Provide the (x, y) coordinate of the cell's center where the given text is located.  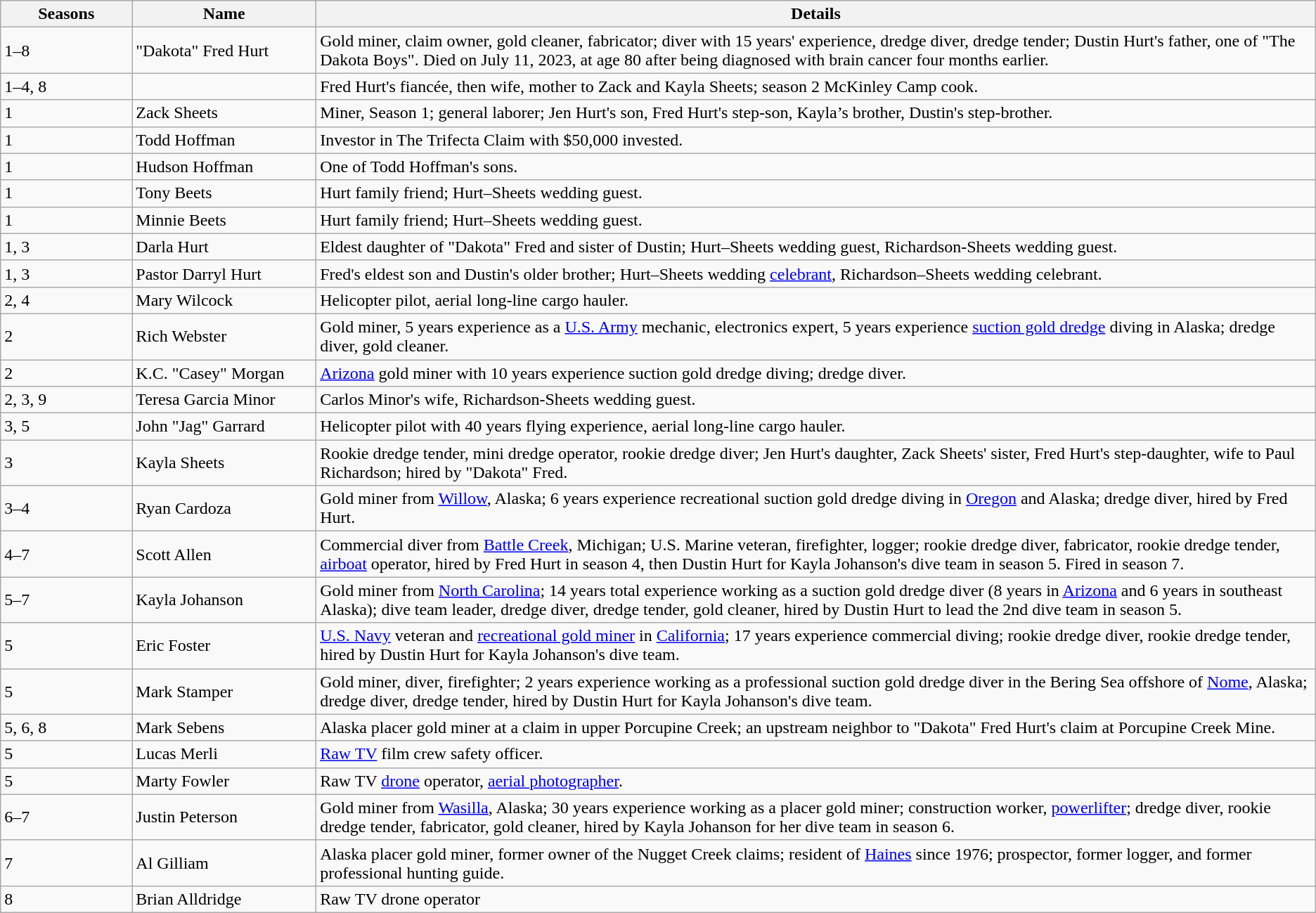
Eric Foster (224, 645)
Mary Wilcock (224, 300)
One of Todd Hoffman's sons. (816, 167)
Details (816, 14)
Kayla Sheets (224, 462)
3 (66, 462)
Scott Allen (224, 554)
Kayla Johanson (224, 600)
Mark Stamper (224, 692)
Helicopter pilot with 40 years flying experience, aerial long-line cargo hauler. (816, 427)
Name (224, 14)
Brian Alldridge (224, 899)
Miner, Season 1; general laborer; Jen Hurt's son, Fred Hurt's step-son, Kayla’s brother, Dustin's step-brother. (816, 113)
Seasons (66, 14)
Mark Sebens (224, 727)
Alaska placer gold miner at a claim in upper Porcupine Creek; an upstream neighbor to "Dakota" Fred Hurt's claim at Porcupine Creek Mine. (816, 727)
Marty Fowler (224, 781)
Arizona gold miner with 10 years experience suction gold dredge diving; dredge diver. (816, 373)
2, 3, 9 (66, 400)
6–7 (66, 817)
Zack Sheets (224, 113)
4–7 (66, 554)
Minnie Beets (224, 220)
Hudson Hoffman (224, 167)
Pastor Darryl Hurt (224, 273)
Eldest daughter of "Dakota" Fred and sister of Dustin; Hurt–Sheets wedding guest, Richardson-Sheets wedding guest. (816, 247)
1–4, 8 (66, 86)
Teresa Garcia Minor (224, 400)
5, 6, 8 (66, 727)
Todd Hoffman (224, 140)
Investor in The Trifecta Claim with $50,000 invested. (816, 140)
Raw TV drone operator, aerial photographer. (816, 781)
Lucas Merli (224, 754)
8 (66, 899)
2, 4 (66, 300)
Al Gilliam (224, 863)
K.C. "Casey" Morgan (224, 373)
John "Jag" Garrard (224, 427)
Raw TV drone operator (816, 899)
Tony Beets (224, 193)
Gold miner from Willow, Alaska; 6 years experience recreational suction gold dredge diving in Oregon and Alaska; dredge diver, hired by Fred Hurt. (816, 509)
Rich Webster (224, 336)
Fred's eldest son and Dustin's older brother; Hurt–Sheets wedding celebrant, Richardson–Sheets wedding celebrant. (816, 273)
Darla Hurt (224, 247)
7 (66, 863)
1–8 (66, 51)
Justin Peterson (224, 817)
5–7 (66, 600)
"Dakota" Fred Hurt (224, 51)
Ryan Cardoza (224, 509)
Fred Hurt's fiancée, then wife, mother to Zack and Kayla Sheets; season 2 McKinley Camp cook. (816, 86)
3–4 (66, 509)
Raw TV film crew safety officer. (816, 754)
3, 5 (66, 427)
Helicopter pilot, aerial long-line cargo hauler. (816, 300)
Carlos Minor's wife, Richardson-Sheets wedding guest. (816, 400)
